From the cell containing the given text, extract its center point as [x, y] coordinate. 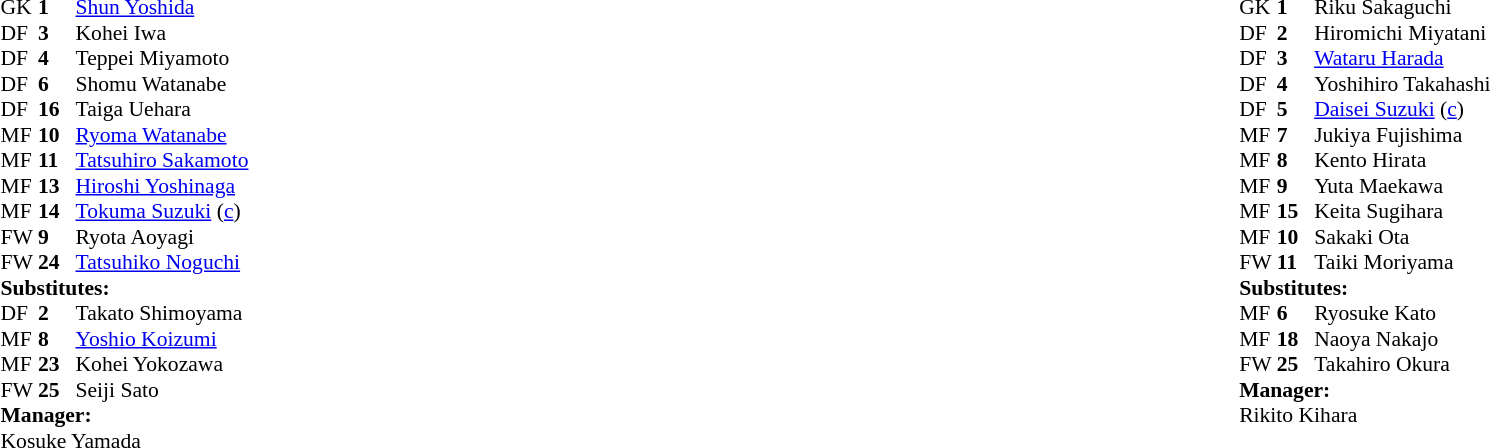
Takato Shimoyama [162, 313]
Teppei Miyamoto [162, 59]
Yuta Maekawa [1402, 186]
Yoshio Koizumi [162, 339]
Tatsuhiko Noguchi [162, 263]
Kohei Yokozawa [162, 365]
Wataru Harada [1402, 59]
Sakaki Ota [1402, 237]
18 [1296, 339]
Jukiya Fujishima [1402, 135]
24 [57, 263]
13 [57, 186]
Yoshihiro Takahashi [1402, 84]
Rikito Kihara [1364, 415]
Taiki Moriyama [1402, 263]
Naoya Nakajo [1402, 339]
5 [1296, 109]
Daisei Suzuki (c) [1402, 109]
Hiroshi Yoshinaga [162, 186]
15 [1296, 211]
Kohei Iwa [162, 33]
Tokuma Suzuki (c) [162, 211]
Ryosuke Kato [1402, 313]
23 [57, 365]
Seiji Sato [162, 390]
Hiromichi Miyatani [1402, 33]
Tatsuhiro Sakamoto [162, 161]
7 [1296, 135]
Keita Sugihara [1402, 211]
Taiga Uehara [162, 109]
Takahiro Okura [1402, 365]
Ryoma Watanabe [162, 135]
Kento Hirata [1402, 161]
16 [57, 109]
Shomu Watanabe [162, 84]
14 [57, 211]
Ryota Aoyagi [162, 237]
